Determine the [x, y] coordinate at the center of the cell enclosing the given text.  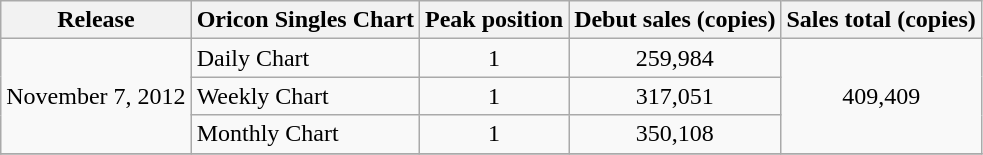
Peak position [494, 20]
Release [96, 20]
November 7, 2012 [96, 96]
Weekly Chart [305, 96]
409,409 [881, 96]
Debut sales (copies) [675, 20]
Sales total (copies) [881, 20]
350,108 [675, 134]
317,051 [675, 96]
Monthly Chart [305, 134]
Oricon Singles Chart [305, 20]
259,984 [675, 58]
Daily Chart [305, 58]
